Provide the [X, Y] coordinate of the cell's center where the given text is located.  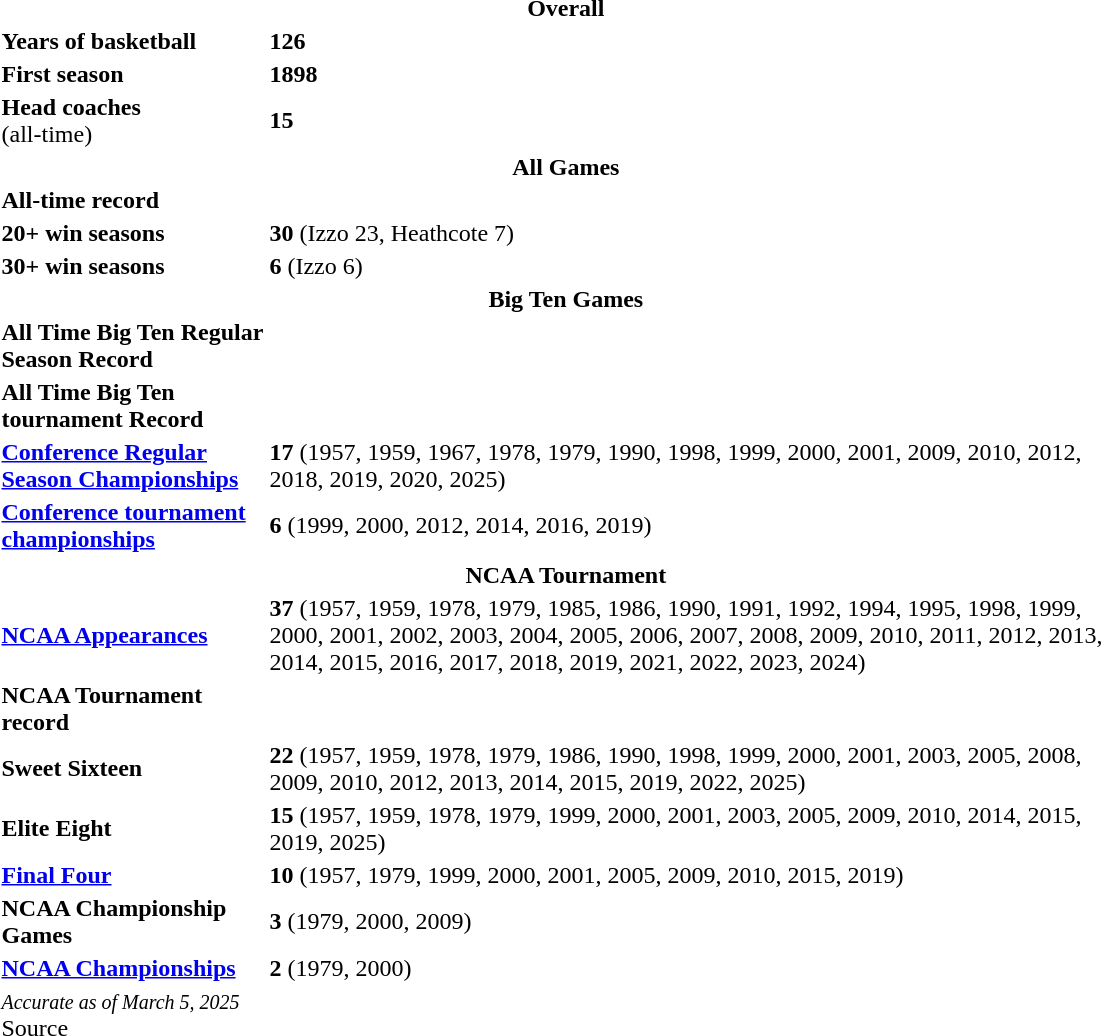
Elite Eight [132, 828]
Final Four [132, 875]
NCAA Tournament record [132, 708]
All-time record [132, 200]
NCAA Championships [132, 968]
20+ win seasons [132, 233]
Years of basketball [132, 41]
30+ win seasons [132, 266]
NCAA Championship Games [132, 922]
Conference tournament championships [132, 526]
All Time Big Ten tournament Record [132, 406]
Sweet Sixteen [132, 768]
All Time Big Ten Regular Season Record [132, 346]
Head coaches(all-time) [132, 120]
Conference Regular Season Championships [132, 466]
First season [132, 74]
NCAA Appearances [132, 635]
